Detect which cell encompasses the target text, then output its [x, y] center coordinate. 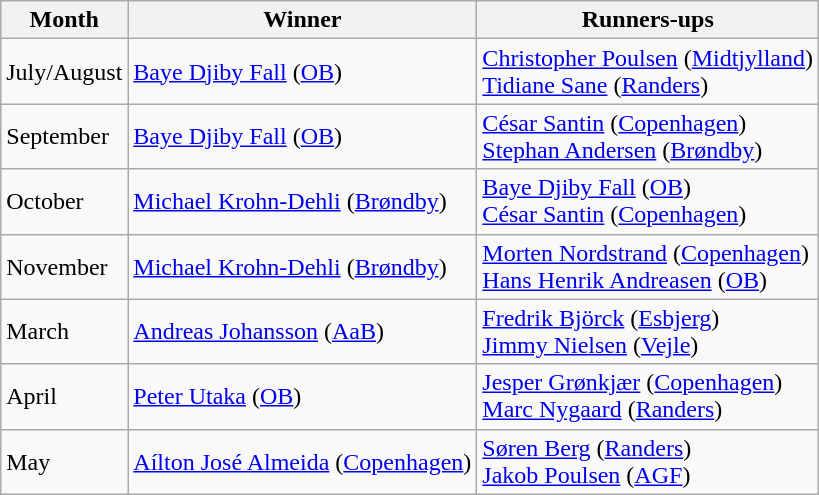
Christopher Poulsen (Midtjylland) Tidiane Sane (Randers) [648, 72]
September [64, 136]
Baye Djiby Fall (OB) César Santin (Copenhagen) [648, 202]
April [64, 396]
Morten Nordstrand (Copenhagen) Hans Henrik Andreasen (OB) [648, 266]
November [64, 266]
Søren Berg (Randers) Jakob Poulsen (AGF) [648, 462]
Month [64, 20]
Andreas Johansson (AaB) [302, 332]
October [64, 202]
May [64, 462]
March [64, 332]
Runners-ups [648, 20]
Aílton José Almeida (Copenhagen) [302, 462]
César Santin (Copenhagen) Stephan Andersen (Brøndby) [648, 136]
Peter Utaka (OB) [302, 396]
Jesper Grønkjær (Copenhagen) Marc Nygaard (Randers) [648, 396]
Winner [302, 20]
Fredrik Björck (Esbjerg) Jimmy Nielsen (Vejle) [648, 332]
July/August [64, 72]
